Pinpoint the cell where the given text exists, returning its (X, Y) midpoint coordinate. 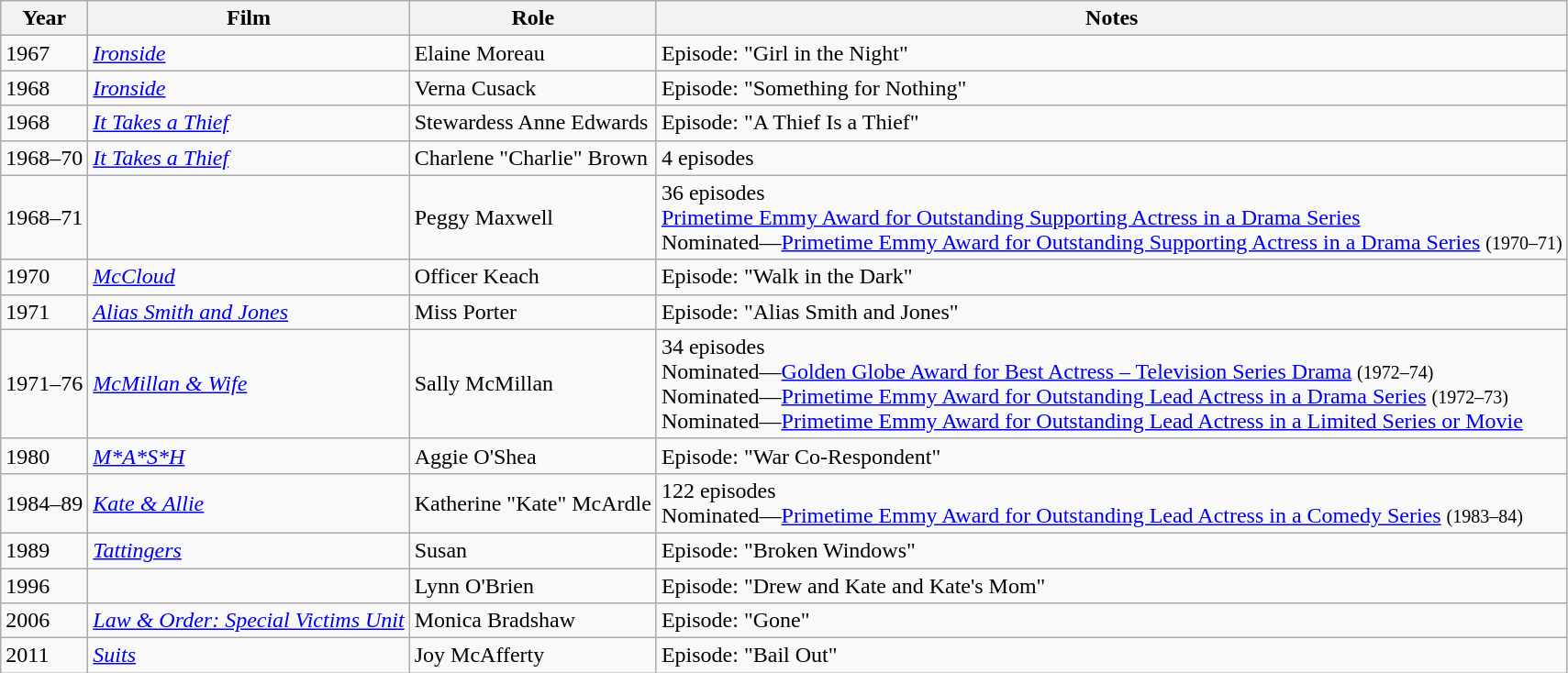
M*A*S*H (249, 456)
Episode: "Gone" (1112, 621)
Episode: "Broken Windows" (1112, 550)
McCloud (249, 277)
1970 (44, 277)
2006 (44, 621)
McMillan & Wife (249, 383)
1968–70 (44, 158)
Elaine Moreau (532, 53)
Role (532, 18)
1971 (44, 312)
Officer Keach (532, 277)
Peggy Maxwell (532, 217)
Film (249, 18)
Law & Order: Special Victims Unit (249, 621)
Episode: "A Thief Is a Thief" (1112, 123)
Kate & Allie (249, 502)
Episode: "Girl in the Night" (1112, 53)
2011 (44, 656)
Suits (249, 656)
Monica Bradshaw (532, 621)
Episode: "Alias Smith and Jones" (1112, 312)
Episode: "Bail Out" (1112, 656)
Aggie O'Shea (532, 456)
1967 (44, 53)
Episode: "Walk in the Dark" (1112, 277)
Sally McMillan (532, 383)
1996 (44, 586)
Katherine "Kate" McArdle (532, 502)
Stewardess Anne Edwards (532, 123)
Tattingers (249, 550)
Alias Smith and Jones (249, 312)
Verna Cusack (532, 88)
Miss Porter (532, 312)
122 episodesNominated—Primetime Emmy Award for Outstanding Lead Actress in a Comedy Series (1983–84) (1112, 502)
Episode: "Something for Nothing" (1112, 88)
1984–89 (44, 502)
Notes (1112, 18)
Episode: "Drew and Kate and Kate's Mom" (1112, 586)
4 episodes (1112, 158)
Episode: "War Co-Respondent" (1112, 456)
Lynn O'Brien (532, 586)
Susan (532, 550)
Charlene "Charlie" Brown (532, 158)
Joy McAfferty (532, 656)
1980 (44, 456)
1968–71 (44, 217)
Year (44, 18)
1971–76 (44, 383)
1989 (44, 550)
